Pinpoint the cell where the given text exists, returning its [X, Y] midpoint coordinate. 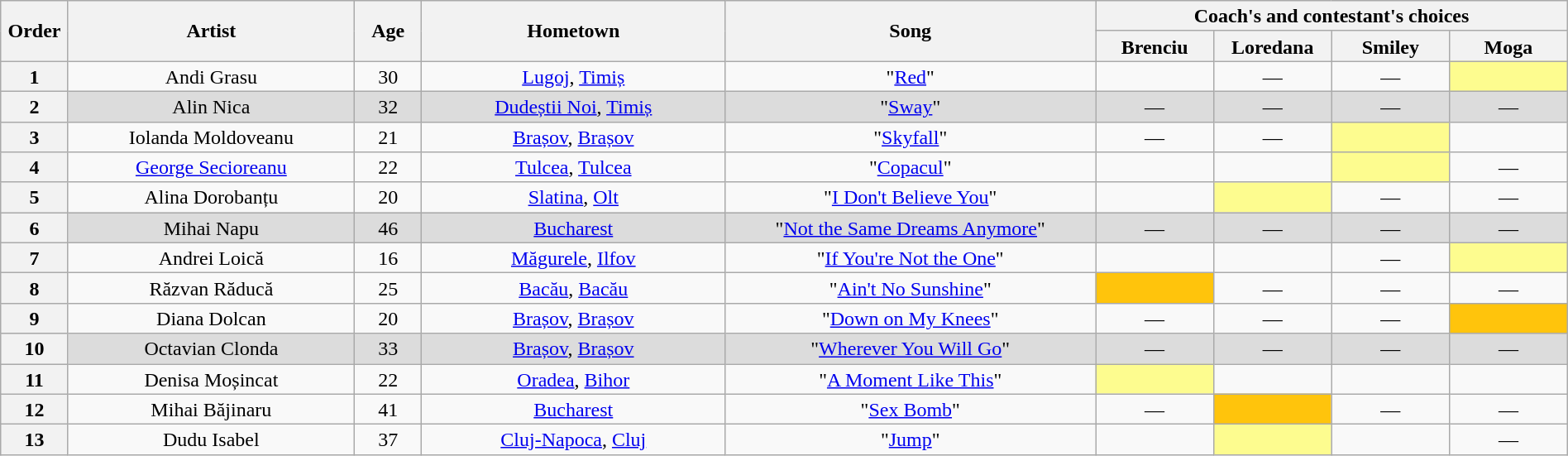
Denisa Moșincat [211, 379]
"Not the Same Dreams Anymore" [911, 228]
Dudeștii Noi, Timiș [574, 106]
Coach's and contestant's choices [1331, 17]
"A Moment Like This" [911, 379]
Slatina, Olt [574, 197]
"Wherever You Will Go" [911, 349]
Alin Nica [211, 106]
Oradea, Bihor [574, 379]
"Ain't No Sunshine" [911, 288]
8 [35, 288]
Andi Grasu [211, 76]
"Sway" [911, 106]
Artist [211, 31]
37 [389, 440]
Tulcea, Tulcea [574, 167]
32 [389, 106]
Brenciu [1154, 46]
6 [35, 228]
21 [389, 137]
"If You're Not the One" [911, 258]
"Skyfall" [911, 137]
Smiley [1391, 46]
Răzvan Răducă [211, 288]
1 [35, 76]
Dudu Isabel [211, 440]
Diana Dolcan [211, 318]
Lugoj, Timiș [574, 76]
"Sex Bomb" [911, 409]
Order [35, 31]
33 [389, 349]
Loredana [1272, 46]
12 [35, 409]
Iolanda Moldoveanu [211, 137]
4 [35, 167]
13 [35, 440]
30 [389, 76]
Bacău, Bacău [574, 288]
2 [35, 106]
Alina Dorobanțu [211, 197]
41 [389, 409]
Mihai Napu [211, 228]
16 [389, 258]
"Copacul" [911, 167]
9 [35, 318]
25 [389, 288]
Song [911, 31]
Cluj-Napoca, Cluj [574, 440]
"Down on My Knees" [911, 318]
Moga [1508, 46]
3 [35, 137]
Măgurele, Ilfov [574, 258]
Octavian Clonda [211, 349]
"Jump" [911, 440]
Age [389, 31]
5 [35, 197]
Andrei Loică [211, 258]
Mihai Băjinaru [211, 409]
11 [35, 379]
"Red" [911, 76]
George Secioreanu [211, 167]
Hometown [574, 31]
7 [35, 258]
46 [389, 228]
10 [35, 349]
"I Don't Believe You" [911, 197]
